Return (X, Y) of the center of cell containing provided text 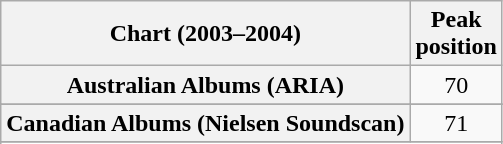
70 (456, 85)
Chart (2003–2004) (206, 34)
Australian Albums (ARIA) (206, 85)
Peakposition (456, 34)
71 (456, 123)
Canadian Albums (Nielsen Soundscan) (206, 123)
